Determine the [x, y] coordinate at the center of the cell enclosing the given text.  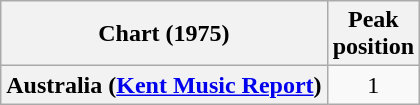
1 [373, 85]
Chart (1975) [164, 34]
Australia (Kent Music Report) [164, 85]
Peakposition [373, 34]
